Detect which cell encompasses the target text, then output its (x, y) center coordinate. 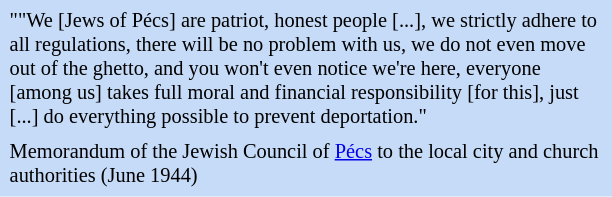
Memorandum of the Jewish Council of Pécs to the local city and church authorities (June 1944) (306, 164)
